From the cell containing the given text, extract its center point as [X, Y] coordinate. 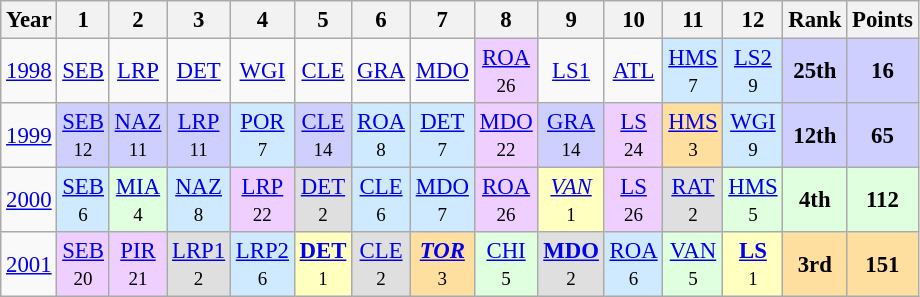
DET1 [322, 264]
DET [199, 72]
2000 [29, 200]
3 [199, 20]
SEB6 [83, 200]
CHI5 [506, 264]
LRP22 [262, 200]
3rd [815, 264]
4 [262, 20]
2 [138, 20]
VAN5 [693, 264]
Rank [815, 20]
CLE2 [382, 264]
4th [815, 200]
SEB20 [83, 264]
DET2 [322, 200]
POR7 [262, 136]
NAZ8 [199, 200]
DET7 [442, 136]
12th [815, 136]
GRA14 [571, 136]
NAZ11 [138, 136]
CLE [322, 72]
16 [882, 72]
10 [634, 20]
VAN1 [571, 200]
11 [693, 20]
HMS3 [693, 136]
LS24 [634, 136]
65 [882, 136]
HMS7 [693, 72]
1999 [29, 136]
12 [753, 20]
151 [882, 264]
HMS5 [753, 200]
7 [442, 20]
SEB [83, 72]
LS29 [753, 72]
25th [815, 72]
MIA4 [138, 200]
CLE14 [322, 136]
112 [882, 200]
LRP [138, 72]
CLE6 [382, 200]
LRP26 [262, 264]
MDO [442, 72]
LS26 [634, 200]
1 [83, 20]
MDO7 [442, 200]
LRP12 [199, 264]
SEB12 [83, 136]
MDO22 [506, 136]
Year [29, 20]
ATL [634, 72]
6 [382, 20]
ROA6 [634, 264]
WGI9 [753, 136]
ROA8 [382, 136]
Points [882, 20]
GRA [382, 72]
1998 [29, 72]
RAT2 [693, 200]
5 [322, 20]
TOR3 [442, 264]
PIR21 [138, 264]
9 [571, 20]
8 [506, 20]
LRP11 [199, 136]
WGI [262, 72]
MDO2 [571, 264]
2001 [29, 264]
